Find where the given text appears and provide that cell's center as (x, y) coordinate. 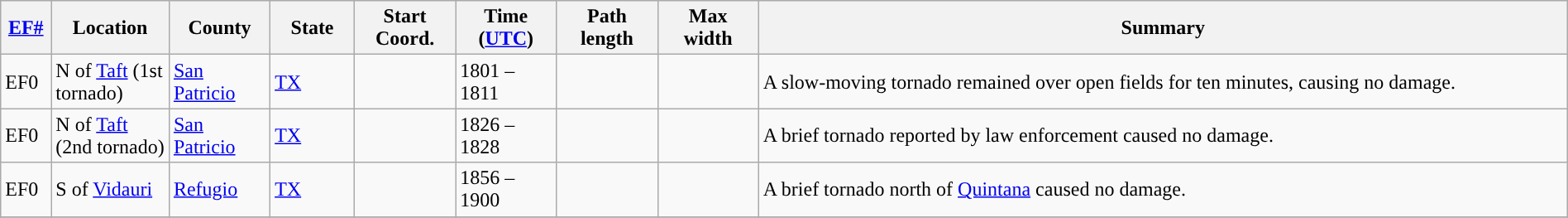
Start Coord. (404, 28)
Summary (1163, 28)
N of Taft (1st tornado) (111, 81)
A brief tornado north of Quintana caused no damage. (1163, 189)
N of Taft (2nd tornado) (111, 136)
Path length (607, 28)
Refugio (219, 189)
1856 – 1900 (506, 189)
County (219, 28)
Time (UTC) (506, 28)
1826 – 1828 (506, 136)
EF# (26, 28)
1801 – 1811 (506, 81)
State (313, 28)
A slow-moving tornado remained over open fields for ten minutes, causing no damage. (1163, 81)
Location (111, 28)
S of Vidauri (111, 189)
A brief tornado reported by law enforcement caused no damage. (1163, 136)
Max width (708, 28)
